Provide the [x, y] coordinate of the cell's center where the given text is located.  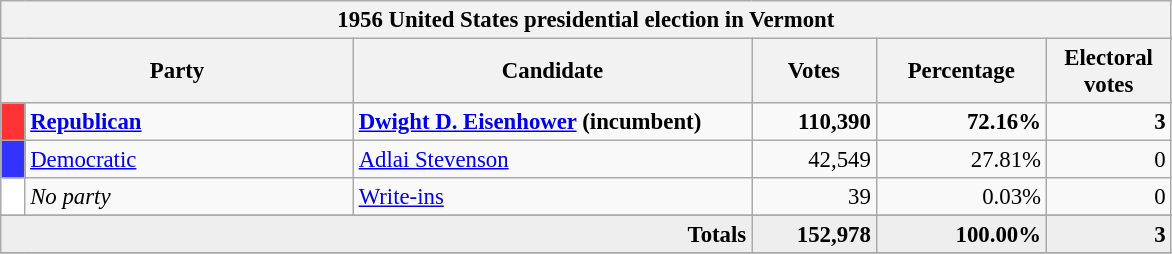
Totals [376, 235]
Democratic [189, 160]
100.00% [961, 235]
Write-ins [552, 197]
1956 United States presidential election in Vermont [586, 20]
No party [189, 197]
Republican [189, 122]
0.03% [961, 197]
Votes [814, 72]
152,978 [814, 235]
Electoral votes [1108, 72]
Candidate [552, 72]
42,549 [814, 160]
Adlai Stevenson [552, 160]
Party [178, 72]
110,390 [814, 122]
72.16% [961, 122]
27.81% [961, 160]
Percentage [961, 72]
Dwight D. Eisenhower (incumbent) [552, 122]
39 [814, 197]
